Search for the cell housing the specified text and yield its [X, Y] center coordinate. 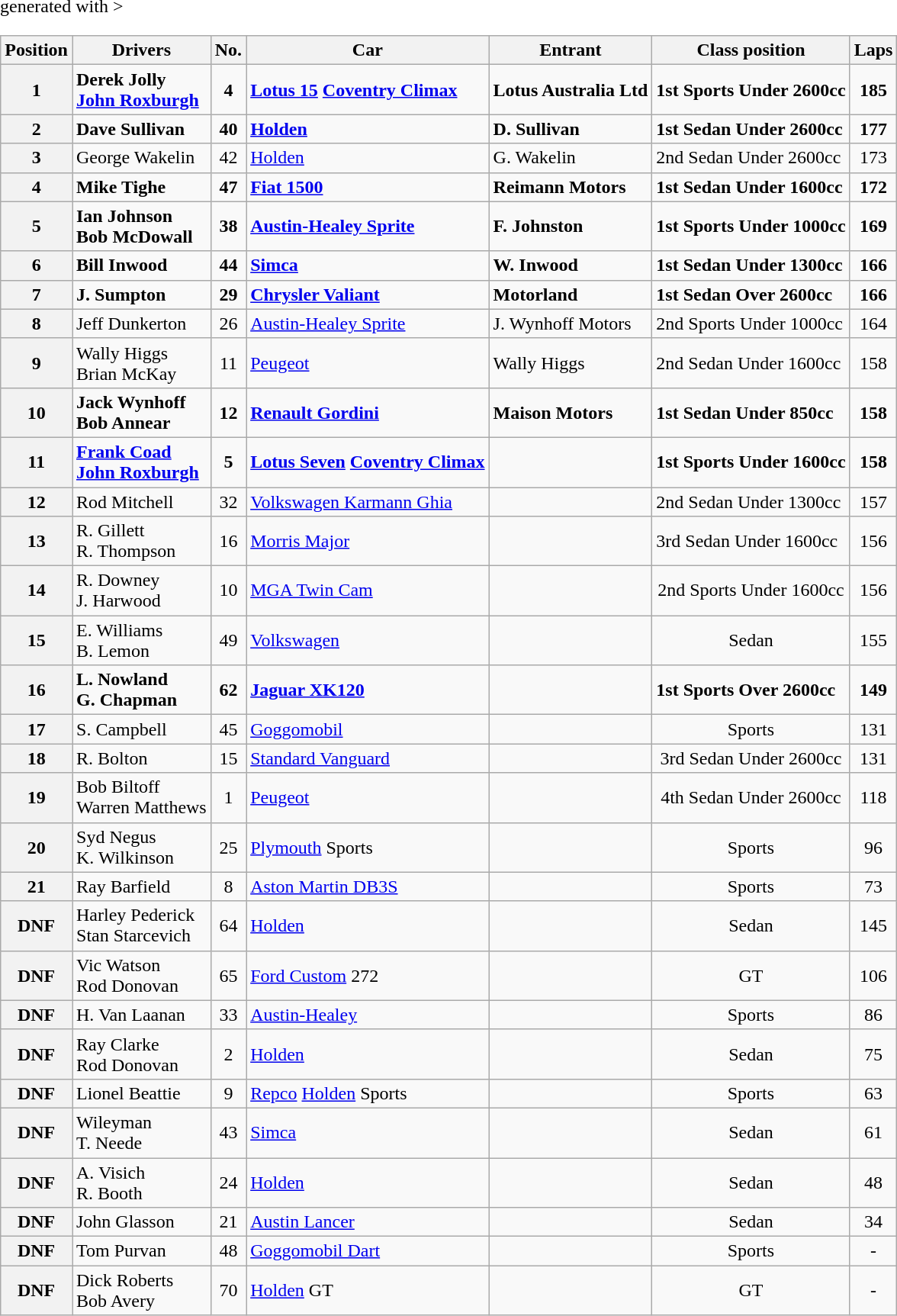
Goggomobil [368, 729]
Maison Motors [571, 412]
14 [37, 590]
3 [37, 158]
164 [873, 323]
1st Sports Under 1600cc [751, 462]
86 [873, 1015]
1st Sedan Under 1300cc [751, 265]
L. NowlandG. Chapman [141, 690]
157 [873, 501]
R. Downey J. Harwood [141, 590]
1st Sports Under 1000cc [751, 226]
43 [228, 1132]
75 [873, 1054]
Reimann Motors [571, 187]
S. Campbell [141, 729]
34 [873, 1222]
Frank Coad John Roxburgh [141, 462]
Volkswagen [368, 641]
Syd Negus K. Wilkinson [141, 847]
25 [228, 847]
John Glasson [141, 1222]
7 [37, 294]
Bob Biltoff Warren Matthews [141, 798]
Austin Lancer [368, 1222]
Drivers [141, 50]
Plymouth Sports [368, 847]
40 [228, 129]
2nd Sedan Under 1300cc [751, 501]
Standard Vanguard [368, 758]
29 [228, 294]
45 [228, 729]
2nd Sports Under 1600cc [751, 590]
Wally Higgs Brian McKay [141, 363]
Position [37, 50]
Motorland [571, 294]
MGA Twin Cam [368, 590]
Laps [873, 50]
E. Williams B. Lemon [141, 641]
A. VisichR. Booth [141, 1182]
Austin-Healey [368, 1015]
Rod Mitchell [141, 501]
Dick Roberts Bob Avery [141, 1291]
145 [873, 926]
44 [228, 265]
J. Wynhoff Motors [571, 323]
Chrysler Valiant [368, 294]
47 [228, 187]
Derek Jolly John Roxburgh [141, 90]
Mike Tighe [141, 187]
65 [228, 975]
2nd Sedan Under 1600cc [751, 363]
26 [228, 323]
Aston Martin DB3S [368, 886]
Harley Pederick Stan Starcevich [141, 926]
73 [873, 886]
J. Sumpton [141, 294]
Tom Purvan [141, 1251]
33 [228, 1015]
R. Bolton [141, 758]
Fiat 1500 [368, 187]
4th Sedan Under 2600cc [751, 798]
Lionel Beattie [141, 1093]
Entrant [571, 50]
Holden GT [368, 1291]
Ray Barfield [141, 886]
20 [37, 847]
177 [873, 129]
64 [228, 926]
Class position [751, 50]
155 [873, 641]
62 [228, 690]
61 [873, 1132]
3rd Sedan Under 2600cc [751, 758]
R. Gillett R. Thompson [141, 542]
Vic Watson Rod Donovan [141, 975]
149 [873, 690]
Wally Higgs [571, 363]
Ian Johnson Bob McDowall [141, 226]
Goggomobil Dart [368, 1251]
38 [228, 226]
George Wakelin [141, 158]
172 [873, 187]
18 [37, 758]
No. [228, 50]
6 [37, 265]
G. Wakelin [571, 158]
169 [873, 226]
Jeff Dunkerton [141, 323]
Car [368, 50]
Lotus 15 Coventry Climax [368, 90]
1st Sedan Under 850cc [751, 412]
17 [37, 729]
Dave Sullivan [141, 129]
96 [873, 847]
42 [228, 158]
Jaguar XK120 [368, 690]
Ford Custom 272 [368, 975]
106 [873, 975]
Lotus Australia Ltd [571, 90]
Repco Holden Sports [368, 1093]
118 [873, 798]
2nd Sedan Under 2600cc [751, 158]
Bill Inwood [141, 265]
1st Sedan Under 1600cc [751, 187]
Ray Clarke Rod Donovan [141, 1054]
W. Inwood [571, 265]
D. Sullivan [571, 129]
H. Van Laanan [141, 1015]
70 [228, 1291]
185 [873, 90]
63 [873, 1093]
Lotus Seven Coventry Climax [368, 462]
24 [228, 1182]
1st Sports Over 2600cc [751, 690]
Renault Gordini [368, 412]
32 [228, 501]
F. Johnston [571, 226]
WileymanT. Neede [141, 1132]
13 [37, 542]
173 [873, 158]
Volkswagen Karmann Ghia [368, 501]
1st Sedan Under 2600cc [751, 129]
19 [37, 798]
3rd Sedan Under 1600cc [751, 542]
Morris Major [368, 542]
49 [228, 641]
1st Sedan Over 2600cc [751, 294]
Jack Wynhoff Bob Annear [141, 412]
2nd Sports Under 1000cc [751, 323]
1st Sports Under 2600cc [751, 90]
